Identify which cell holds the provided text, then report its [X, Y] central coordinate. 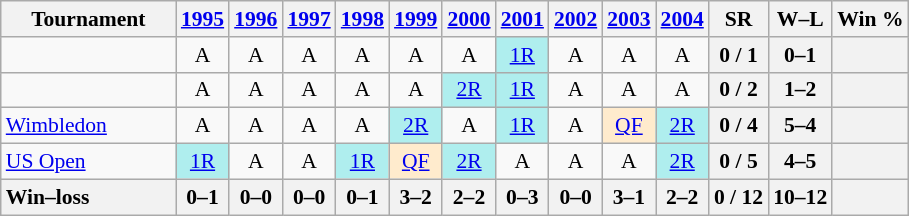
5–4 [800, 126]
US Open [88, 162]
1998 [362, 19]
1996 [256, 19]
1997 [308, 19]
Tournament [88, 19]
3–1 [628, 197]
1995 [202, 19]
0 / 1 [738, 55]
W–L [800, 19]
Win % [870, 19]
2004 [682, 19]
3–2 [416, 197]
SR [738, 19]
2003 [628, 19]
Wimbledon [88, 126]
0 / 12 [738, 197]
1999 [416, 19]
0 / 4 [738, 126]
1–2 [800, 90]
2002 [576, 19]
4–5 [800, 162]
0 / 5 [738, 162]
0–3 [522, 197]
Win–loss [88, 197]
2001 [522, 19]
2000 [468, 19]
0 / 2 [738, 90]
10–12 [800, 197]
